Locate the cell with the specified text and output its [x, y] center coordinate. 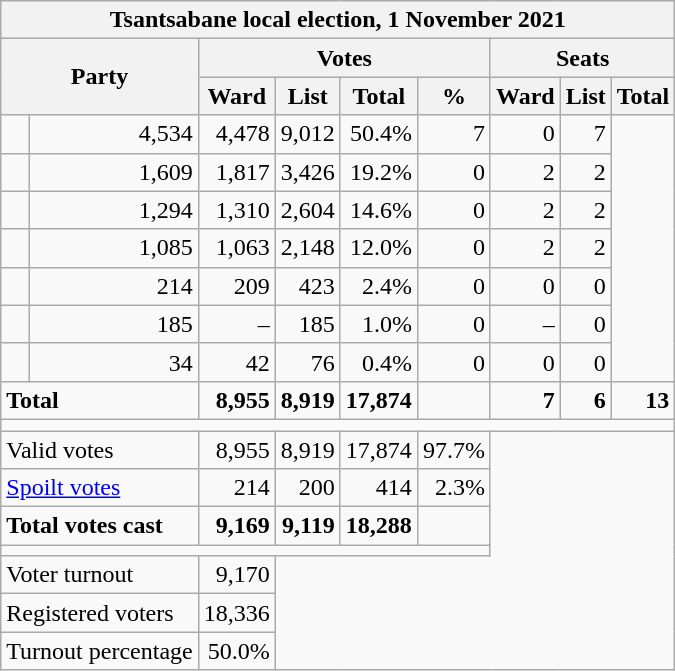
Tsantsabane local election, 1 November 2021 [338, 20]
9,119 [308, 526]
423 [308, 286]
Votes [344, 58]
34 [114, 362]
9,169 [236, 526]
2,604 [308, 210]
12.0% [378, 248]
50.4% [378, 134]
19.2% [378, 172]
4,534 [114, 134]
Valid votes [100, 449]
18,336 [236, 613]
2.3% [454, 488]
414 [378, 488]
1,063 [236, 248]
9,170 [236, 575]
200 [308, 488]
1,294 [114, 210]
13 [643, 400]
209 [236, 286]
1,609 [114, 172]
4,478 [236, 134]
76 [308, 362]
0.4% [378, 362]
Total votes cast [100, 526]
9,012 [308, 134]
Spoilt votes [100, 488]
Party [100, 77]
% [454, 96]
1,310 [236, 210]
Registered voters [100, 613]
2.4% [378, 286]
3,426 [308, 172]
2,148 [308, 248]
Voter turnout [100, 575]
18,288 [378, 526]
Seats [582, 58]
14.6% [378, 210]
97.7% [454, 449]
42 [236, 362]
1,817 [236, 172]
50.0% [236, 651]
6 [586, 400]
Turnout percentage [100, 651]
1.0% [378, 324]
1,085 [114, 248]
